Capture the cell that displays the provided text and extract its (X, Y) central coordinate. 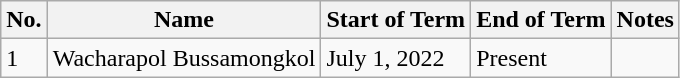
July 1, 2022 (396, 58)
End of Term (541, 20)
No. (24, 20)
Present (541, 58)
Notes (645, 20)
1 (24, 58)
Wacharapol Bussamongkol (184, 58)
Start of Term (396, 20)
Name (184, 20)
